Extract the (X, Y) coordinate from the center of the cell holding the provided text.  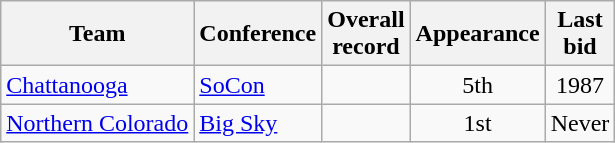
Never (580, 123)
1987 (580, 85)
Overallrecord (366, 34)
Chattanooga (98, 85)
5th (478, 85)
Lastbid (580, 34)
1st (478, 123)
SoCon (258, 85)
Team (98, 34)
Conference (258, 34)
Appearance (478, 34)
Northern Colorado (98, 123)
Big Sky (258, 123)
